Return [x, y] of the center of cell containing provided text 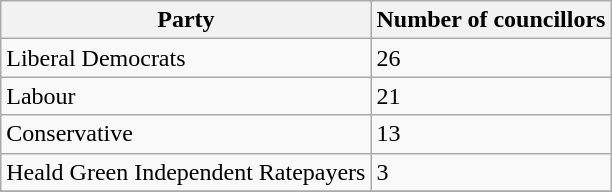
Party [186, 20]
3 [491, 172]
Heald Green Independent Ratepayers [186, 172]
Labour [186, 96]
13 [491, 134]
Conservative [186, 134]
21 [491, 96]
26 [491, 58]
Number of councillors [491, 20]
Liberal Democrats [186, 58]
